Determine the [x, y] coordinate at the center of the cell enclosing the given text.  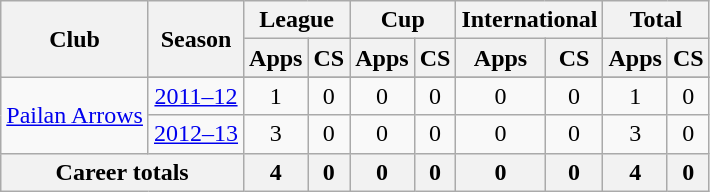
Cup [403, 20]
2011–12 [196, 96]
Pailan Arrows [75, 115]
Club [75, 39]
2012–13 [196, 134]
League [297, 20]
Career totals [122, 172]
Total [656, 20]
International [530, 20]
Season [196, 39]
